Locate the cell with the specified text and output its [X, Y] center coordinate. 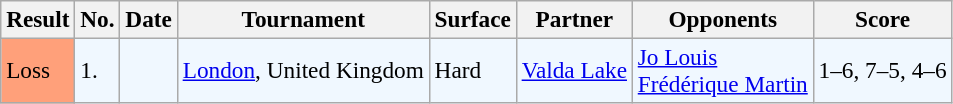
Loss [38, 70]
Score [882, 19]
No. [98, 19]
1–6, 7–5, 4–6 [882, 70]
Valda Lake [574, 70]
Partner [574, 19]
1. [98, 70]
Tournament [303, 19]
Result [38, 19]
Opponents [722, 19]
Hard [472, 70]
Date [148, 19]
London, United Kingdom [303, 70]
Surface [472, 19]
Jo Louis Frédérique Martin [722, 70]
